Scan for the cell matching the given text and deliver its (x, y) coordinate at center. 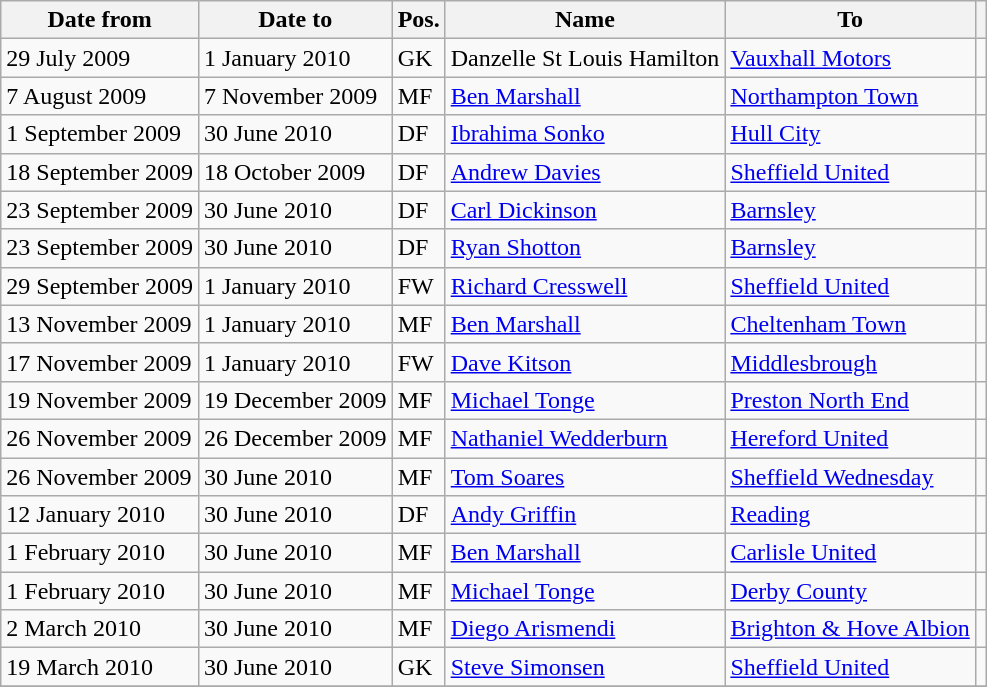
Richard Cresswell (585, 286)
Pos. (418, 20)
Andrew Davies (585, 172)
Vauxhall Motors (850, 58)
1 September 2009 (100, 134)
7 August 2009 (100, 96)
Preston North End (850, 400)
Andy Griffin (585, 515)
Sheffield Wednesday (850, 477)
To (850, 20)
19 November 2009 (100, 400)
Date from (100, 20)
Carl Dickinson (585, 210)
17 November 2009 (100, 362)
19 March 2010 (100, 667)
26 December 2009 (295, 438)
Ryan Shotton (585, 248)
18 October 2009 (295, 172)
Brighton & Hove Albion (850, 629)
Date to (295, 20)
2 March 2010 (100, 629)
Cheltenham Town (850, 324)
Dave Kitson (585, 362)
Tom Soares (585, 477)
18 September 2009 (100, 172)
Ibrahima Sonko (585, 134)
19 December 2009 (295, 400)
Hereford United (850, 438)
Carlisle United (850, 553)
7 November 2009 (295, 96)
13 November 2009 (100, 324)
Nathaniel Wedderburn (585, 438)
Derby County (850, 591)
Steve Simonsen (585, 667)
Hull City (850, 134)
29 September 2009 (100, 286)
Northampton Town (850, 96)
Danzelle St Louis Hamilton (585, 58)
12 January 2010 (100, 515)
Name (585, 20)
Reading (850, 515)
Middlesbrough (850, 362)
Diego Arismendi (585, 629)
29 July 2009 (100, 58)
